Determine the [x, y] coordinate at the center of the cell enclosing the given text.  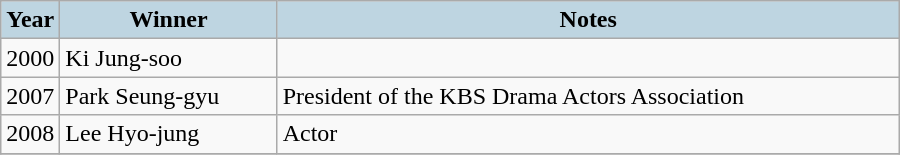
Winner [168, 20]
2007 [30, 96]
2000 [30, 58]
Park Seung-gyu [168, 96]
Year [30, 20]
President of the KBS Drama Actors Association [588, 96]
Ki Jung-soo [168, 58]
2008 [30, 134]
Notes [588, 20]
Actor [588, 134]
Lee Hyo-jung [168, 134]
